Return (x, y) of the center of cell containing provided text 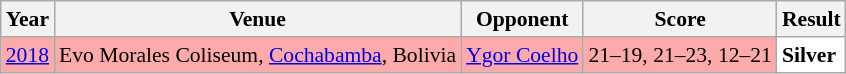
Result (812, 19)
Opponent (522, 19)
Silver (812, 55)
Venue (258, 19)
Score (680, 19)
2018 (28, 55)
Year (28, 19)
Ygor Coelho (522, 55)
Evo Morales Coliseum, Cochabamba, Bolivia (258, 55)
21–19, 21–23, 12–21 (680, 55)
